Output the (x, y) coordinate of the center of the cell containing the given text.  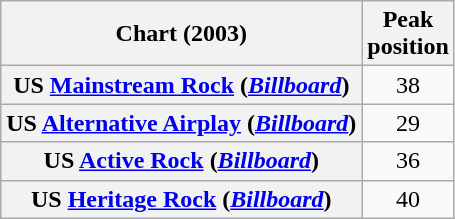
US Heritage Rock (Billboard) (182, 199)
US Mainstream Rock (Billboard) (182, 85)
29 (408, 123)
40 (408, 199)
US Alternative Airplay (Billboard) (182, 123)
Peakposition (408, 34)
US Active Rock (Billboard) (182, 161)
Chart (2003) (182, 34)
38 (408, 85)
36 (408, 161)
